Search for the cell housing the specified text and yield its (X, Y) center coordinate. 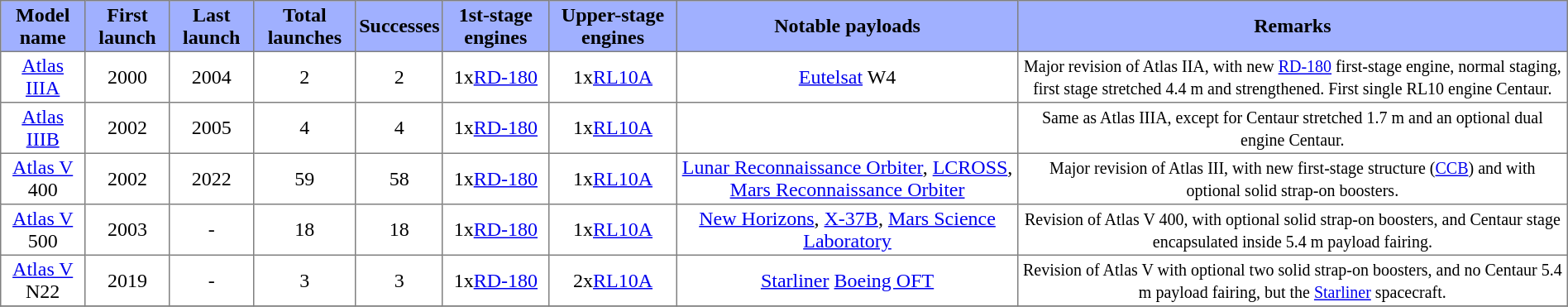
Atlas IIIA (43, 77)
Last launch (212, 26)
Remarks (1292, 26)
2003 (127, 230)
Major revision of Atlas III, with new first-stage structure (CCB) and with optional solid strap-on boosters. (1292, 179)
Model name (43, 26)
Revision of Atlas V 400, with optional solid strap-on boosters, and Centaur stage encapsulated inside 5.4 m payload fairing. (1292, 230)
2xRL10A (612, 281)
Same as Atlas IIIA, except for Centaur stretched 1.7 m and an optional dual engine Centaur. (1292, 128)
2019 (127, 281)
2000 (127, 77)
Successes (399, 26)
Revision of Atlas V with optional two solid strap-on boosters, and no Centaur 5.4 m payload fairing, but the Starliner spacecraft. (1292, 281)
2004 (212, 77)
Eutelsat W4 (848, 77)
Atlas IIIB (43, 128)
1st-stage engines (495, 26)
58 (399, 179)
Atlas V 400 (43, 179)
First launch (127, 26)
Notable payloads (848, 26)
59 (304, 179)
Lunar Reconnaissance Orbiter, LCROSS, Mars Reconnaissance Orbiter (848, 179)
Starliner Boeing OFT (848, 281)
Upper-stage engines (612, 26)
Atlas V 500 (43, 230)
New Horizons, X-37B, Mars Science Laboratory (848, 230)
Total launches (304, 26)
2005 (212, 128)
2022 (212, 179)
Atlas V N22 (43, 281)
